Search for the cell housing the specified text and yield its [x, y] center coordinate. 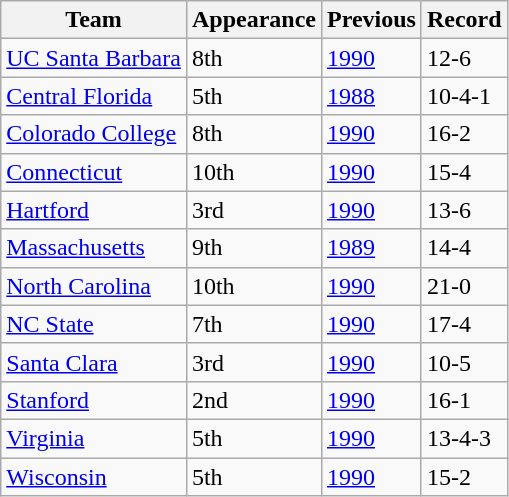
16-1 [464, 400]
Appearance [254, 20]
12-6 [464, 58]
1988 [371, 96]
2nd [254, 400]
1989 [371, 248]
Central Florida [94, 96]
16-2 [464, 134]
14-4 [464, 248]
13-4-3 [464, 438]
15-4 [464, 172]
Previous [371, 20]
Virginia [94, 438]
UC Santa Barbara [94, 58]
Record [464, 20]
Connecticut [94, 172]
10-4-1 [464, 96]
Colorado College [94, 134]
Hartford [94, 210]
Massachusetts [94, 248]
21-0 [464, 286]
13-6 [464, 210]
9th [254, 248]
7th [254, 324]
North Carolina [94, 286]
Team [94, 20]
17-4 [464, 324]
Stanford [94, 400]
Wisconsin [94, 477]
NC State [94, 324]
15-2 [464, 477]
10-5 [464, 362]
Santa Clara [94, 362]
